Identify which cell holds the provided text, then report its (x, y) central coordinate. 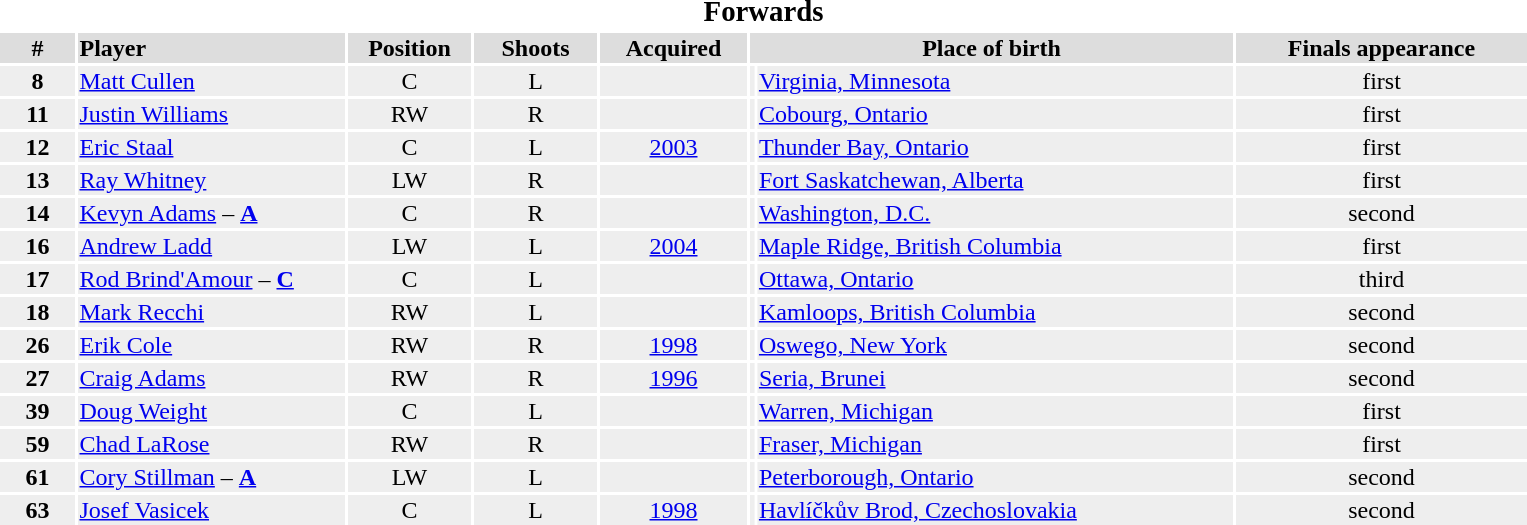
39 (38, 411)
Acquired (674, 48)
12 (38, 147)
Doug Weight (212, 411)
Kamloops, British Columbia (995, 312)
11 (38, 114)
Andrew Ladd (212, 246)
Washington, D.C. (995, 213)
Justin Williams (212, 114)
Havlíčkův Brod, Czechoslovakia (995, 510)
2003 (674, 147)
Erik Cole (212, 345)
Fraser, Michigan (995, 444)
2004 (674, 246)
Craig Adams (212, 378)
63 (38, 510)
Ottawa, Ontario (995, 279)
Kevyn Adams – A (212, 213)
Ray Whitney (212, 180)
14 (38, 213)
18 (38, 312)
Mark Recchi (212, 312)
16 (38, 246)
Position (410, 48)
Maple Ridge, British Columbia (995, 246)
27 (38, 378)
Peterborough, Ontario (995, 477)
Fort Saskatchewan, Alberta (995, 180)
Warren, Michigan (995, 411)
Virginia, Minnesota (995, 81)
Seria, Brunei (995, 378)
Matt Cullen (212, 81)
17 (38, 279)
Chad LaRose (212, 444)
Thunder Bay, Ontario (995, 147)
Shoots (536, 48)
Rod Brind'Amour – C (212, 279)
Cobourg, Ontario (995, 114)
Cory Stillman – A (212, 477)
1996 (674, 378)
Finals appearance (1382, 48)
Josef Vasicek (212, 510)
Player (212, 48)
# (38, 48)
8 (38, 81)
59 (38, 444)
Eric Staal (212, 147)
26 (38, 345)
13 (38, 180)
Oswego, New York (995, 345)
61 (38, 477)
third (1382, 279)
Place of birth (992, 48)
